Scan for the cell matching the given text and deliver its (X, Y) coordinate at center. 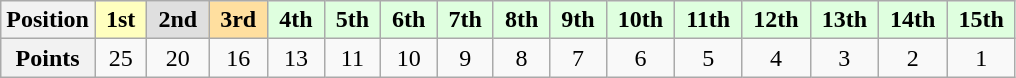
20 (178, 58)
9th (578, 20)
5 (708, 58)
10 (409, 58)
Position (48, 20)
13 (296, 58)
Points (48, 58)
10th (640, 20)
12th (776, 20)
9 (465, 58)
2 (913, 58)
5th (352, 20)
3rd (238, 20)
11th (708, 20)
7th (465, 20)
8 (521, 58)
8th (521, 20)
2nd (178, 20)
7 (578, 58)
25 (120, 58)
6 (640, 58)
14th (913, 20)
1 (981, 58)
16 (238, 58)
4 (776, 58)
4th (296, 20)
6th (409, 20)
3 (844, 58)
15th (981, 20)
11 (352, 58)
13th (844, 20)
1st (120, 20)
